Extract the [x, y] coordinate from the center of the cell holding the provided text.  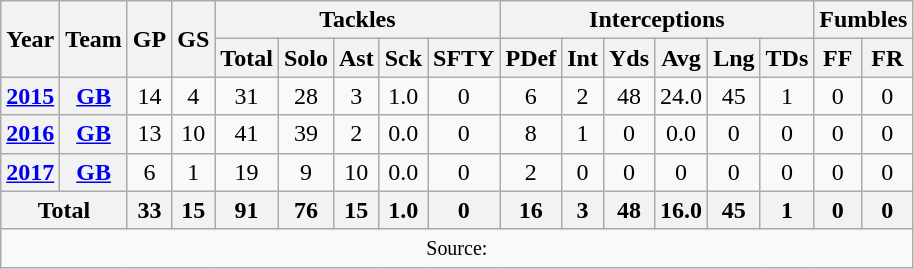
2017 [30, 172]
Source: [457, 248]
TDs [787, 58]
Avg [682, 58]
16.0 [682, 210]
2015 [30, 96]
16 [531, 210]
GP [149, 39]
FR [888, 58]
39 [306, 134]
8 [531, 134]
Yds [628, 58]
PDef [531, 58]
Sck [403, 58]
Int [583, 58]
Team [94, 39]
19 [247, 172]
33 [149, 210]
28 [306, 96]
4 [194, 96]
24.0 [682, 96]
2016 [30, 134]
SFTY [464, 58]
Solo [306, 58]
9 [306, 172]
Ast [356, 58]
Tackles [358, 20]
FF [838, 58]
Interceptions [657, 20]
Year [30, 39]
14 [149, 96]
Lng [734, 58]
Fumbles [864, 20]
41 [247, 134]
31 [247, 96]
13 [149, 134]
91 [247, 210]
GS [194, 39]
76 [306, 210]
